Identify which cell holds the provided text, then report its [x, y] central coordinate. 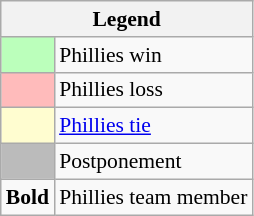
Bold [28, 197]
Legend [127, 19]
Postponement [153, 162]
Phillies tie [153, 126]
Phillies team member [153, 197]
Phillies loss [153, 90]
Phillies win [153, 55]
